Scan for the cell matching the given text and deliver its [x, y] coordinate at center. 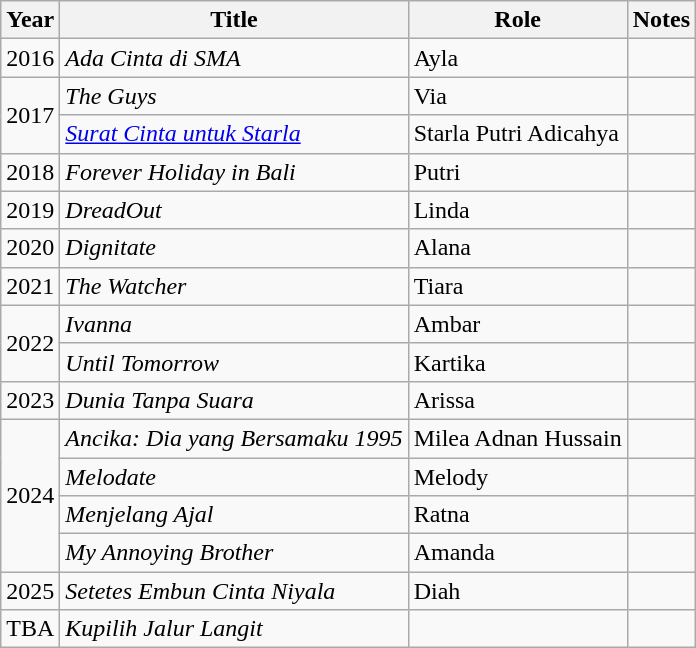
Menjelang Ajal [234, 515]
Dunia Tanpa Suara [234, 400]
Diah [518, 591]
Ambar [518, 324]
2025 [30, 591]
Melody [518, 477]
2020 [30, 248]
2021 [30, 286]
2017 [30, 115]
Kupilih Jalur Langit [234, 629]
Kartika [518, 362]
2018 [30, 172]
2022 [30, 343]
Ivanna [234, 324]
Forever Holiday in Bali [234, 172]
Year [30, 20]
Ayla [518, 58]
Melodate [234, 477]
Role [518, 20]
2019 [30, 210]
Putri [518, 172]
Ratna [518, 515]
Title [234, 20]
Ancika: Dia yang Bersamaku 1995 [234, 438]
Alana [518, 248]
2016 [30, 58]
Linda [518, 210]
Until Tomorrow [234, 362]
Notes [661, 20]
Via [518, 96]
The Guys [234, 96]
My Annoying Brother [234, 553]
2024 [30, 495]
Arissa [518, 400]
Surat Cinta untuk Starla [234, 134]
TBA [30, 629]
DreadOut [234, 210]
The Watcher [234, 286]
Setetes Embun Cinta Niyala [234, 591]
2023 [30, 400]
Tiara [518, 286]
Amanda [518, 553]
Milea Adnan Hussain [518, 438]
Dignitate [234, 248]
Ada Cinta di SMA [234, 58]
Starla Putri Adicahya [518, 134]
